Search for the cell housing the specified text and yield its (X, Y) center coordinate. 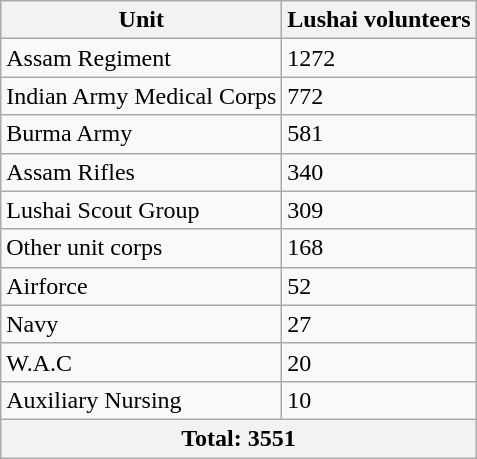
52 (379, 286)
Indian Army Medical Corps (142, 96)
Airforce (142, 286)
W.A.C (142, 362)
581 (379, 134)
Total: 3551 (238, 438)
309 (379, 210)
1272 (379, 58)
10 (379, 400)
Auxiliary Nursing (142, 400)
20 (379, 362)
772 (379, 96)
Unit (142, 20)
Assam Rifles (142, 172)
Burma Army (142, 134)
340 (379, 172)
Other unit corps (142, 248)
Lushai Scout Group (142, 210)
168 (379, 248)
27 (379, 324)
Assam Regiment (142, 58)
Navy (142, 324)
Lushai volunteers (379, 20)
